Return (X, Y) of the center of cell containing provided text 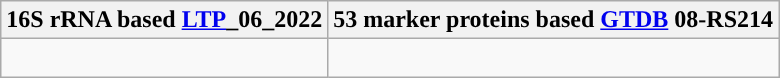
53 marker proteins based GTDB 08-RS214 (554, 20)
16S rRNA based LTP_06_2022 (164, 20)
